Determine the (X, Y) coordinate at the center of the cell enclosing the given text.  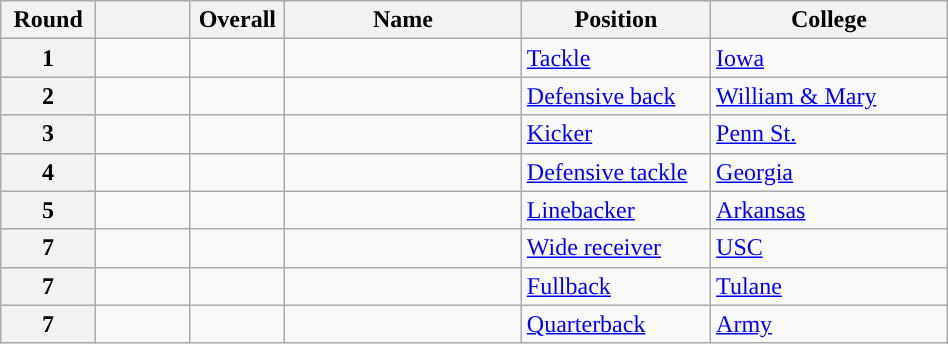
Kicker (616, 134)
Name (404, 20)
William & Mary (830, 96)
5 (48, 210)
Position (616, 20)
Tulane (830, 286)
Overall (238, 20)
1 (48, 58)
Iowa (830, 58)
Arkansas (830, 210)
Tackle (616, 58)
Fullback (616, 286)
Defensive back (616, 96)
3 (48, 134)
College (830, 20)
Linebacker (616, 210)
Quarterback (616, 324)
Defensive tackle (616, 172)
Round (48, 20)
Wide receiver (616, 248)
Penn St. (830, 134)
4 (48, 172)
Georgia (830, 172)
USC (830, 248)
Army (830, 324)
2 (48, 96)
